Identify which cell holds the provided text, then report its (x, y) central coordinate. 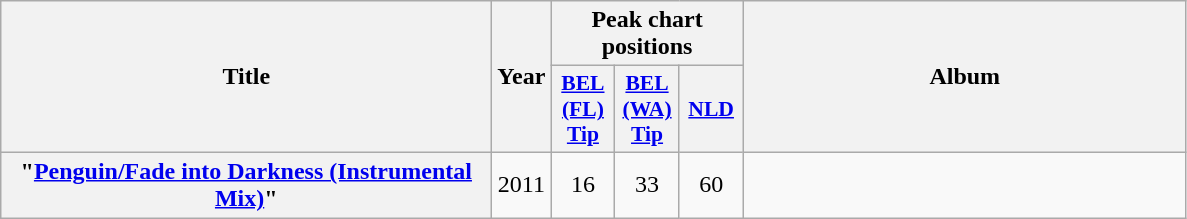
BEL(WA)Tip (647, 110)
NLD (711, 110)
16 (583, 184)
BEL(FL)Tip (583, 110)
Title (246, 77)
33 (647, 184)
"Penguin/Fade into Darkness (Instrumental Mix)" (246, 184)
Album (964, 77)
60 (711, 184)
2011 (522, 184)
Year (522, 77)
Peak chart positions (647, 34)
